For the text-containing cell, return its midpoint in (x, y) coordinate format. 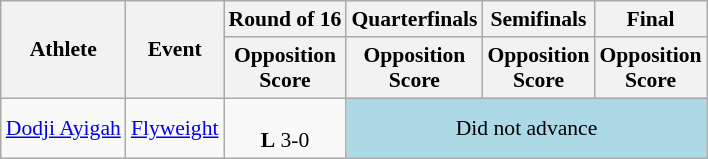
Flyweight (175, 128)
Did not advance (526, 128)
Athlete (64, 50)
Dodji Ayigah (64, 128)
Semifinals (538, 19)
Event (175, 50)
L 3-0 (286, 128)
Round of 16 (286, 19)
Quarterfinals (414, 19)
Final (651, 19)
